Provide the [X, Y] coordinate of the cell's center where the given text is located.  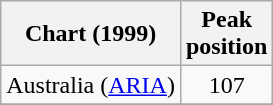
Peakposition [226, 34]
Australia (ARIA) [91, 85]
Chart (1999) [91, 34]
107 [226, 85]
